From the cell containing the given text, extract its center point as (X, Y) coordinate. 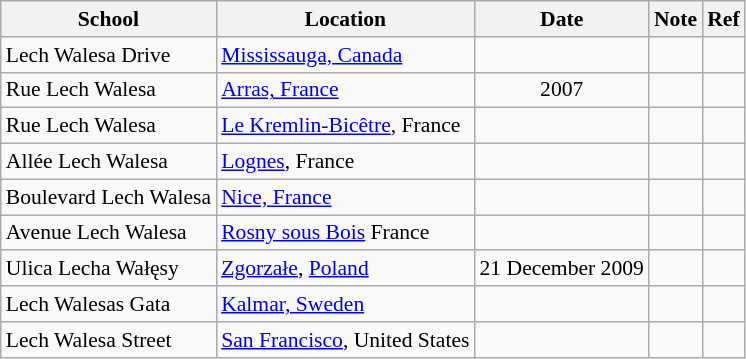
Location (345, 19)
Date (561, 19)
Lech Walesa Street (108, 340)
Mississauga, Canada (345, 55)
Lech Walesas Gata (108, 304)
21 December 2009 (561, 269)
Kalmar, Sweden (345, 304)
Rosny sous Bois France (345, 233)
Lech Walesa Drive (108, 55)
Boulevard Lech Walesa (108, 197)
Nice, France (345, 197)
Le Kremlin-Bicêtre, France (345, 126)
School (108, 19)
Avenue Lech Walesa (108, 233)
Arras, France (345, 90)
2007 (561, 90)
Zgorzałe, Poland (345, 269)
Ref (723, 19)
Note (676, 19)
San Francisco, United States (345, 340)
Ulica Lecha Wałęsy (108, 269)
Lognes, France (345, 162)
Allée Lech Walesa (108, 162)
